Pinpoint the cell where the given text exists, returning its (X, Y) midpoint coordinate. 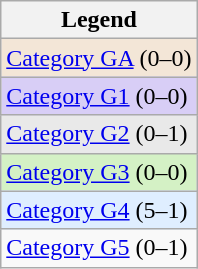
Category G4 (5–1) (99, 210)
Category GA (0–0) (99, 58)
Category G3 (0–0) (99, 172)
Category G1 (0–0) (99, 96)
Category G2 (0–1) (99, 134)
Legend (99, 20)
Category G5 (0–1) (99, 248)
